Return the (x, y) coordinate for the center point of the cell that contains the specified text.  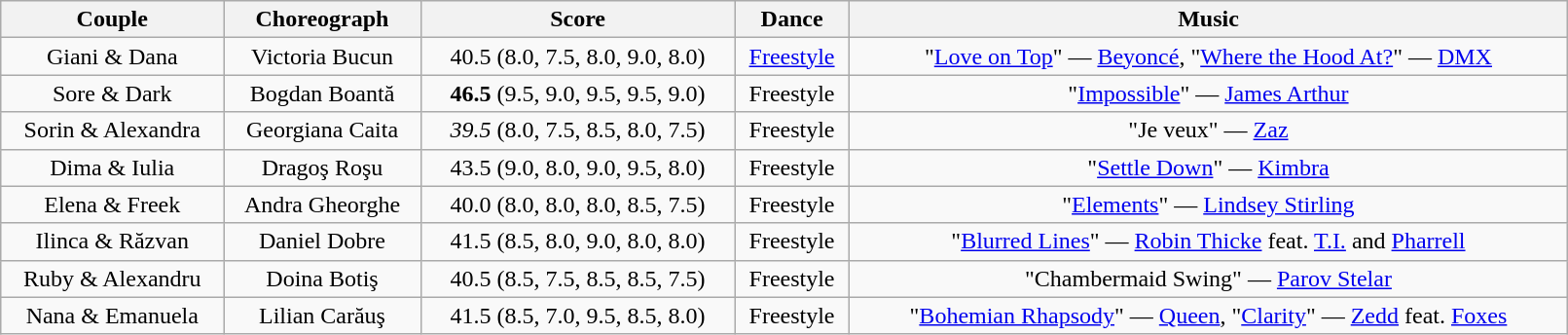
Bogdan Boantă (322, 93)
Score (578, 19)
Choreograph (322, 19)
40.5 (8.5, 7.5, 8.5, 8.5, 7.5) (578, 279)
Dance (792, 19)
Ilinca & Răzvan (113, 242)
"Bohemian Rhapsody" — Queen, "Clarity" — Zedd feat. Foxes (1209, 316)
Andra Gheorghe (322, 205)
Doina Botiş (322, 279)
Music (1209, 19)
"Je veux" — Zaz (1209, 130)
Daniel Dobre (322, 242)
39.5 (8.0, 7.5, 8.5, 8.0, 7.5) (578, 130)
Georgiana Caita (322, 130)
Giani & Dana (113, 56)
Lilian Carăuş (322, 316)
"Blurred Lines" — Robin Thicke feat. T.I. and Pharrell (1209, 242)
Dima & Iulia (113, 167)
41.5 (8.5, 8.0, 9.0, 8.0, 8.0) (578, 242)
46.5 (9.5, 9.0, 9.5, 9.5, 9.0) (578, 93)
"Elements" — Lindsey Stirling (1209, 205)
Elena & Freek (113, 205)
Sorin & Alexandra (113, 130)
Dragoş Roşu (322, 167)
43.5 (9.0, 8.0, 9.0, 9.5, 8.0) (578, 167)
Couple (113, 19)
Victoria Bucun (322, 56)
Sore & Dark (113, 93)
"Chambermaid Swing" — Parov Stelar (1209, 279)
"Impossible" — James Arthur (1209, 93)
"Love on Top" — Beyoncé, "Where the Hood At?" — DMX (1209, 56)
Ruby & Alexandru (113, 279)
40.0 (8.0, 8.0, 8.0, 8.5, 7.5) (578, 205)
40.5 (8.0, 7.5, 8.0, 9.0, 8.0) (578, 56)
41.5 (8.5, 7.0, 9.5, 8.5, 8.0) (578, 316)
Nana & Emanuela (113, 316)
"Settle Down" — Kimbra (1209, 167)
